Find where the given text appears and provide that cell's center as (x, y) coordinate. 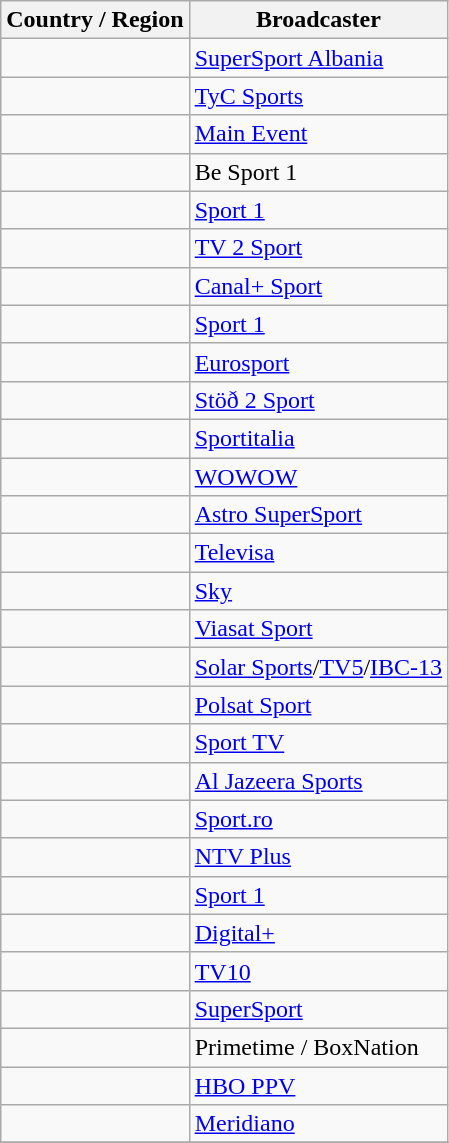
TV 2 Sport (318, 248)
Sport TV (318, 743)
Main Event (318, 134)
SuperSport Albania (318, 58)
Be Sport 1 (318, 172)
Polsat Sport (318, 705)
Stöð 2 Sport (318, 400)
NTV Plus (318, 857)
Broadcaster (318, 20)
Meridiano (318, 1124)
Country / Region (95, 20)
WOWOW (318, 477)
Canal+ Sport (318, 286)
Sky (318, 591)
Viasat Sport (318, 629)
TyC Sports (318, 96)
Digital+ (318, 933)
TV10 (318, 971)
Astro SuperSport (318, 515)
Al Jazeera Sports (318, 781)
HBO PPV (318, 1085)
Televisa (318, 553)
Solar Sports/TV5/IBC-13 (318, 667)
Eurosport (318, 362)
Sport.ro (318, 819)
Primetime / BoxNation (318, 1047)
Sportitalia (318, 438)
SuperSport (318, 1009)
